Return the (X, Y) coordinate for the center point of the cell that contains the specified text.  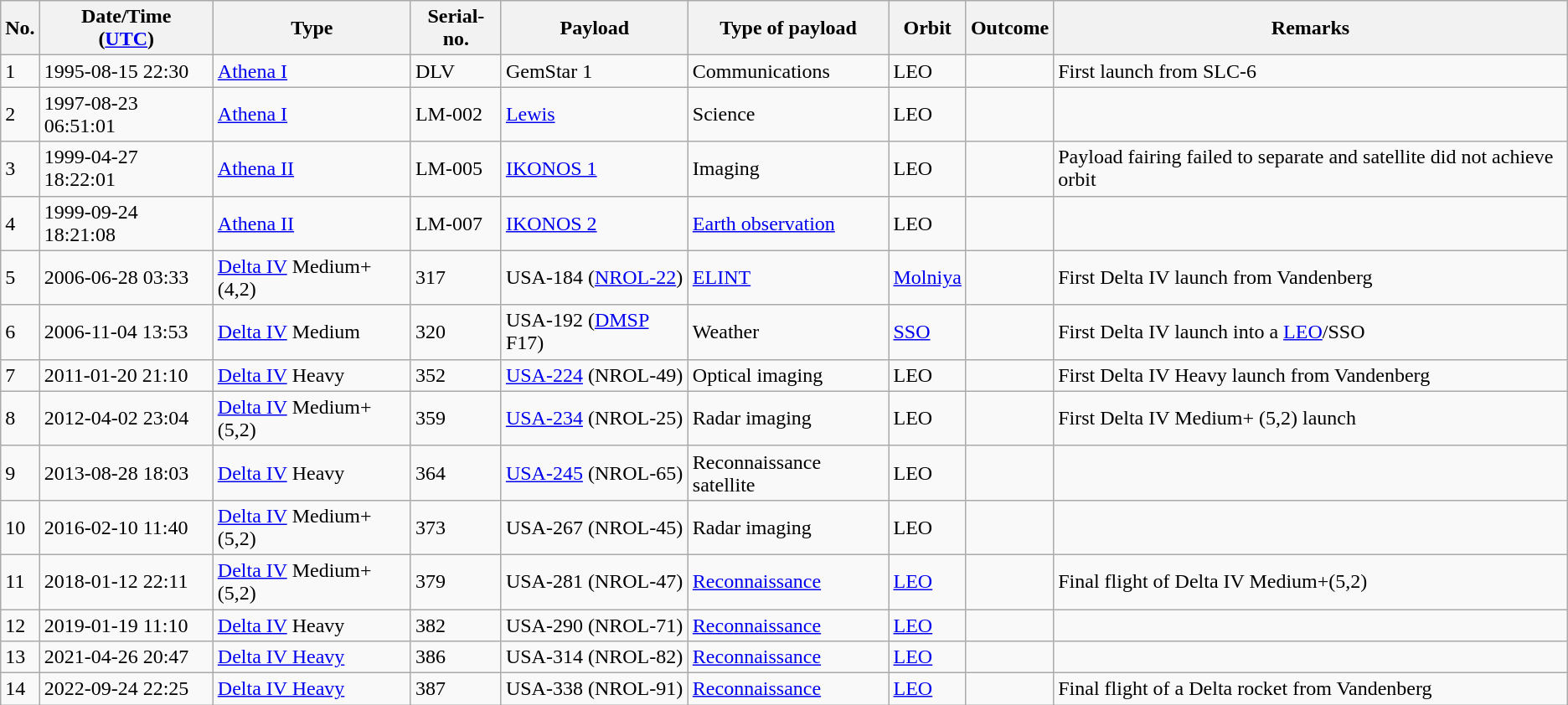
Date/Time(UTC) (126, 28)
1999-09-24 18:21:08 (126, 223)
2006-11-04 13:53 (126, 332)
Optical imaging (788, 375)
Earth observation (788, 223)
13 (20, 657)
Imaging (788, 169)
2 (20, 114)
USA-224 (NROL-49) (595, 375)
Final flight of Delta IV Medium+(5,2) (1311, 581)
373 (456, 527)
Outcome (1009, 28)
Final flight of a Delta rocket from Vandenberg (1311, 689)
320 (456, 332)
12 (20, 625)
382 (456, 625)
USA-314 (NROL-82) (595, 657)
4 (20, 223)
2022-09-24 22:25 (126, 689)
USA-192 (DMSP F17) (595, 332)
7 (20, 375)
USA-290 (NROL-71) (595, 625)
1999-04-27 18:22:01 (126, 169)
14 (20, 689)
Type of payload (788, 28)
DLV (456, 71)
USA-234 (NROL-25) (595, 419)
379 (456, 581)
Orbit (927, 28)
First Delta IV Heavy launch from Vandenberg (1311, 375)
ELINT (788, 278)
2012-04-02 23:04 (126, 419)
Payload fairing failed to separate and satellite did not achieve orbit (1311, 169)
IKONOS 2 (595, 223)
2013-08-28 18:03 (126, 472)
2018-01-12 22:11 (126, 581)
USA-245 (NROL-65) (595, 472)
11 (20, 581)
5 (20, 278)
1997-08-23 06:51:01 (126, 114)
8 (20, 419)
Delta IV Medium+ (4,2) (312, 278)
386 (456, 657)
Serial-no. (456, 28)
1 (20, 71)
LM-005 (456, 169)
1995-08-15 22:30 (126, 71)
USA-281 (NROL-47) (595, 581)
First Delta IV launch from Vandenberg (1311, 278)
LM-007 (456, 223)
2006-06-28 03:33 (126, 278)
Science (788, 114)
359 (456, 419)
SSO (927, 332)
Reconnaissance satellite (788, 472)
IKONOS 1 (595, 169)
6 (20, 332)
352 (456, 375)
Delta IV Medium (312, 332)
First Delta IV launch into a LEO/SSO (1311, 332)
2019-01-19 11:10 (126, 625)
Molniya (927, 278)
GemStar 1 (595, 71)
LM-002 (456, 114)
USA-267 (NROL-45) (595, 527)
364 (456, 472)
Payload (595, 28)
First launch from SLC-6 (1311, 71)
3 (20, 169)
317 (456, 278)
10 (20, 527)
Type (312, 28)
2021-04-26 20:47 (126, 657)
No. (20, 28)
Weather (788, 332)
Remarks (1311, 28)
USA-338 (NROL-91) (595, 689)
387 (456, 689)
9 (20, 472)
2011-01-20 21:10 (126, 375)
Lewis (595, 114)
Communications (788, 71)
2016-02-10 11:40 (126, 527)
First Delta IV Medium+ (5,2) launch (1311, 419)
USA-184 (NROL-22) (595, 278)
